Extract the [x, y] coordinate from the center of the cell holding the provided text.  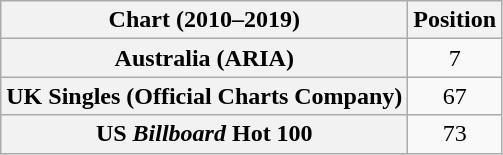
7 [455, 58]
67 [455, 96]
Position [455, 20]
Chart (2010–2019) [204, 20]
73 [455, 134]
Australia (ARIA) [204, 58]
US Billboard Hot 100 [204, 134]
UK Singles (Official Charts Company) [204, 96]
